For the text-containing cell, return its midpoint in (x, y) coordinate format. 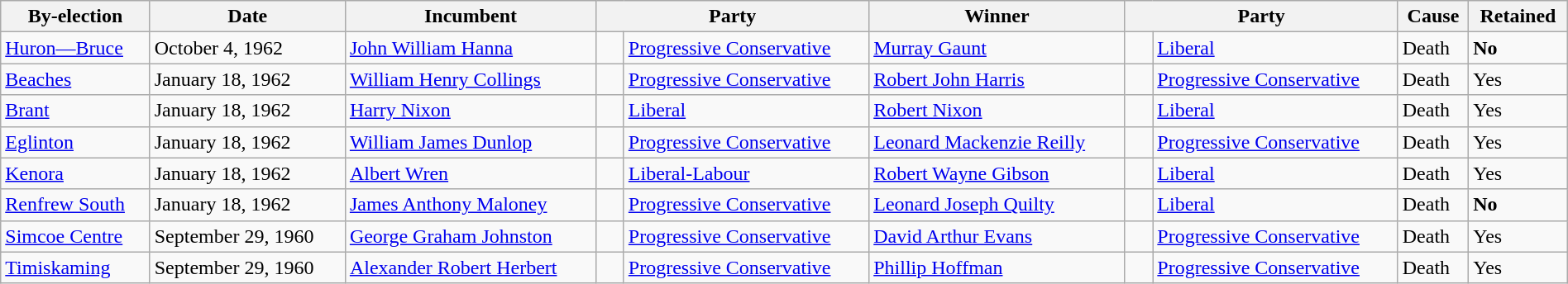
Albert Wren (470, 173)
Date (247, 17)
Alexander Robert Herbert (470, 267)
Phillip Hoffman (997, 267)
Timiskaming (75, 267)
By-election (75, 17)
Brant (75, 111)
George Graham Johnston (470, 236)
David Arthur Evans (997, 236)
Simcoe Centre (75, 236)
Robert Nixon (997, 111)
Robert John Harris (997, 79)
October 4, 1962 (247, 48)
Eglinton (75, 142)
Retained (1518, 17)
Winner (997, 17)
Incumbent (470, 17)
Leonard Joseph Quilty (997, 205)
Harry Nixon (470, 111)
Renfrew South (75, 205)
Beaches (75, 79)
John William Hanna (470, 48)
William James Dunlop (470, 142)
Leonard Mackenzie Reilly (997, 142)
Kenora (75, 173)
Cause (1432, 17)
James Anthony Maloney (470, 205)
William Henry Collings (470, 79)
Murray Gaunt (997, 48)
Huron—Bruce (75, 48)
Liberal-Labour (746, 173)
Robert Wayne Gibson (997, 173)
